Output the (x, y) coordinate of the center of the cell containing the given text.  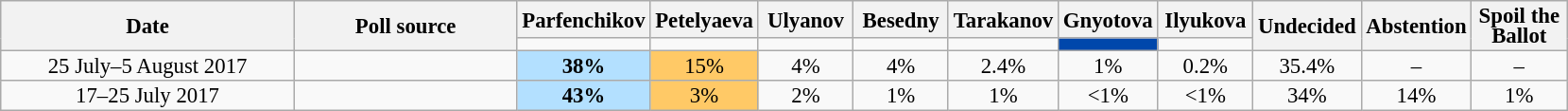
Petelyaeva (704, 19)
Undecided (1307, 27)
25 July–5 August 2017 (147, 66)
Ulyanov (805, 19)
35.4% (1307, 66)
43% (584, 96)
Parfenchikov (584, 19)
3% (704, 96)
17–25 July 2017 (147, 96)
15% (704, 66)
Date (147, 27)
Tarakanov (1003, 19)
Ilyukova (1206, 19)
34% (1307, 96)
14% (1416, 96)
Poll source (405, 27)
Besedny (902, 19)
Gnyotova (1109, 19)
Abstention (1416, 27)
2.4% (1003, 66)
Spoil the Ballot (1520, 27)
38% (584, 66)
2% (805, 96)
0.2% (1206, 66)
